Find where the given text appears and provide that cell's center as [X, Y] coordinate. 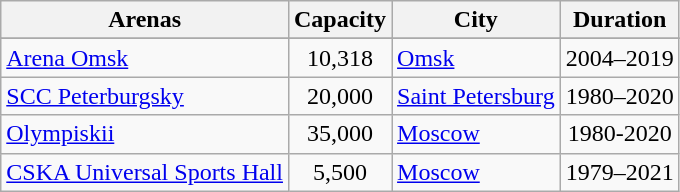
City [476, 20]
10,318 [340, 58]
5,500 [340, 172]
Omsk [476, 58]
1980-2020 [620, 134]
35,000 [340, 134]
CSKA Universal Sports Hall [145, 172]
20,000 [340, 96]
SCC Peterburgsky [145, 96]
Saint Petersburg [476, 96]
Arena Omsk [145, 58]
1980–2020 [620, 96]
Duration [620, 20]
Olympiskii [145, 134]
Arenas [145, 20]
1979–2021 [620, 172]
Capacity [340, 20]
2004–2019 [620, 58]
